Determine the [X, Y] coordinate at the center of the cell enclosing the given text.  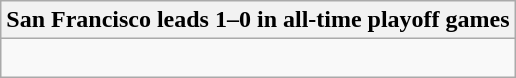
San Francisco leads 1–0 in all-time playoff games [258, 20]
